Return [x, y] of the center of cell containing provided text 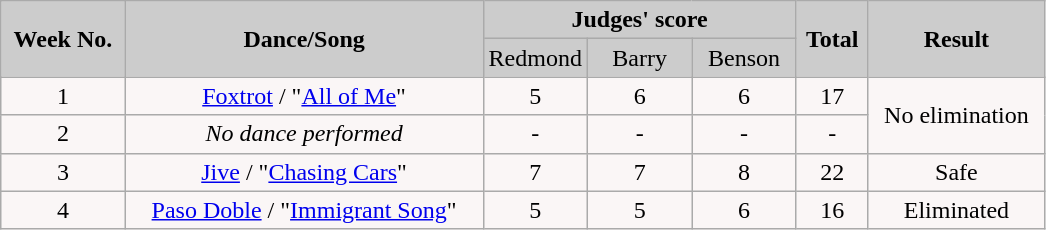
Week No. [63, 39]
Redmond [535, 58]
3 [63, 172]
No dance performed [304, 134]
16 [832, 210]
1 [63, 96]
4 [63, 210]
Dance/Song [304, 39]
Foxtrot / "All of Me" [304, 96]
Safe [956, 172]
Jive / "Chasing Cars" [304, 172]
Paso Doble / "Immigrant Song" [304, 210]
17 [832, 96]
22 [832, 172]
Benson [744, 58]
Total [832, 39]
No elimination [956, 115]
Result [956, 39]
Barry [639, 58]
2 [63, 134]
Eliminated [956, 210]
8 [744, 172]
Judges' score [640, 20]
